Output the (x, y) coordinate of the center of the cell containing the given text.  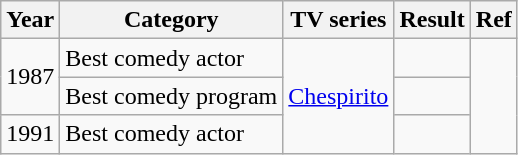
1991 (30, 134)
Chespirito (338, 96)
Ref (494, 20)
Category (172, 20)
Year (30, 20)
Result (432, 20)
1987 (30, 77)
TV series (338, 20)
Best comedy program (172, 96)
